For the text-containing cell, return its midpoint in (x, y) coordinate format. 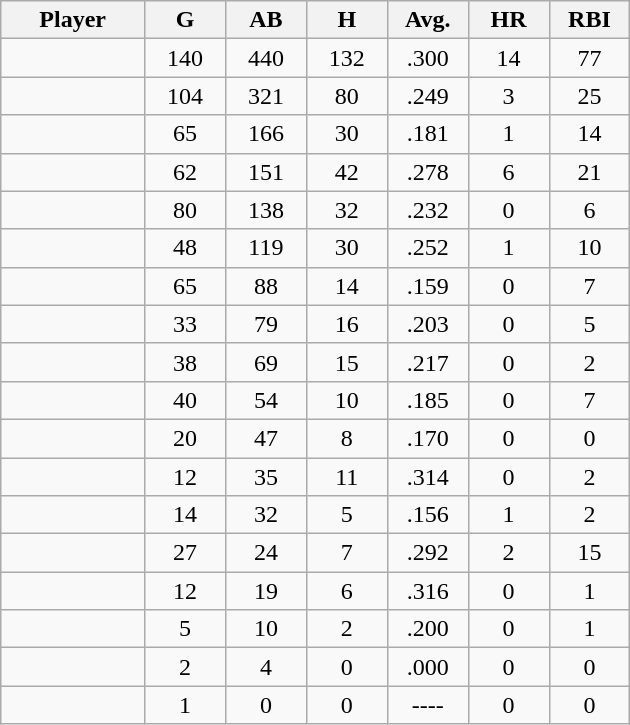
.314 (428, 477)
16 (346, 324)
4 (266, 667)
35 (266, 477)
11 (346, 477)
.200 (428, 629)
42 (346, 172)
25 (590, 96)
.300 (428, 58)
H (346, 20)
138 (266, 210)
166 (266, 134)
.181 (428, 134)
20 (186, 438)
.217 (428, 362)
.156 (428, 515)
40 (186, 400)
---- (428, 705)
.170 (428, 438)
AB (266, 20)
G (186, 20)
88 (266, 286)
.316 (428, 591)
79 (266, 324)
Player (73, 20)
33 (186, 324)
.292 (428, 553)
38 (186, 362)
440 (266, 58)
47 (266, 438)
24 (266, 553)
.252 (428, 248)
119 (266, 248)
151 (266, 172)
.000 (428, 667)
3 (508, 96)
69 (266, 362)
.159 (428, 286)
HR (508, 20)
27 (186, 553)
8 (346, 438)
132 (346, 58)
.203 (428, 324)
Avg. (428, 20)
104 (186, 96)
48 (186, 248)
.249 (428, 96)
21 (590, 172)
19 (266, 591)
77 (590, 58)
321 (266, 96)
.185 (428, 400)
.232 (428, 210)
62 (186, 172)
140 (186, 58)
.278 (428, 172)
RBI (590, 20)
54 (266, 400)
